Provide the [X, Y] coordinate of the cell's center where the given text is located.  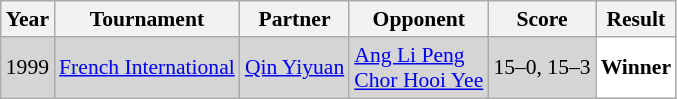
15–0, 15–3 [542, 68]
Opponent [418, 19]
Tournament [147, 19]
1999 [28, 68]
Year [28, 19]
French International [147, 68]
Ang Li Peng Chor Hooi Yee [418, 68]
Score [542, 19]
Winner [636, 68]
Result [636, 19]
Qin Yiyuan [294, 68]
Partner [294, 19]
